From the cell containing the given text, extract its center point as (x, y) coordinate. 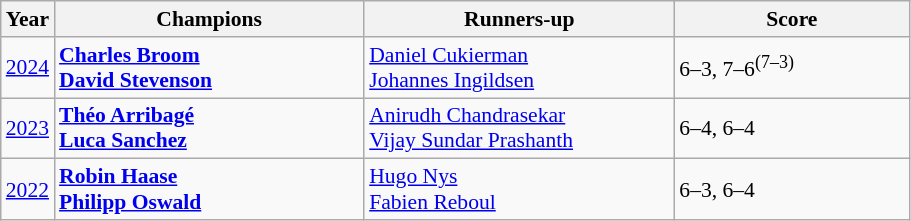
2024 (28, 68)
Théo Arribagé Luca Sanchez (209, 128)
Runners-up (519, 19)
Robin Haase Philipp Oswald (209, 190)
Score (792, 19)
6–3, 7–6(7–3) (792, 68)
6–4, 6–4 (792, 128)
2022 (28, 190)
Hugo Nys Fabien Reboul (519, 190)
Champions (209, 19)
6–3, 6–4 (792, 190)
Anirudh Chandrasekar Vijay Sundar Prashanth (519, 128)
Year (28, 19)
Charles Broom David Stevenson (209, 68)
2023 (28, 128)
Daniel Cukierman Johannes Ingildsen (519, 68)
